Search for the cell housing the specified text and yield its (X, Y) center coordinate. 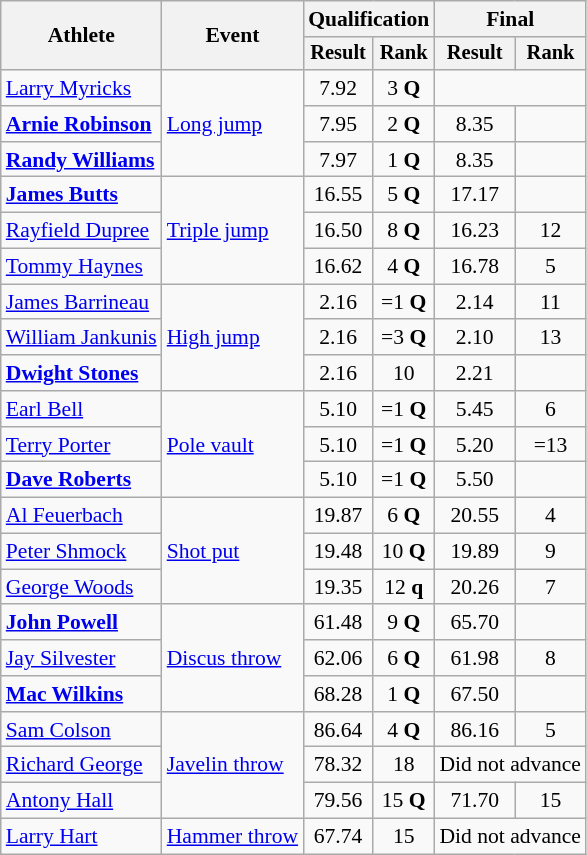
65.70 (474, 623)
7.95 (338, 124)
Dave Roberts (82, 480)
Long jump (232, 124)
9 Q (404, 623)
7 (550, 587)
11 (550, 302)
2.21 (474, 373)
Pole vault (232, 444)
8 Q (404, 231)
James Barrineau (82, 302)
78.32 (338, 765)
Tommy Haynes (82, 267)
71.70 (474, 801)
19.89 (474, 552)
Larry Hart (82, 837)
Arnie Robinson (82, 124)
61.98 (474, 658)
86.64 (338, 730)
4 (550, 516)
16.62 (338, 267)
Athlete (82, 36)
86.16 (474, 730)
Antony Hall (82, 801)
Final (510, 19)
James Butts (82, 195)
10 Q (404, 552)
Dwight Stones (82, 373)
19.35 (338, 587)
George Woods (82, 587)
Triple jump (232, 230)
2.14 (474, 302)
16.50 (338, 231)
17.17 (474, 195)
Qualification (368, 19)
68.28 (338, 694)
15 Q (404, 801)
16.78 (474, 267)
3 Q (404, 88)
Peter Shmock (82, 552)
7.92 (338, 88)
Earl Bell (82, 409)
67.74 (338, 837)
Hammer throw (232, 837)
20.26 (474, 587)
13 (550, 338)
=3 Q (404, 338)
7.97 (338, 160)
12 (550, 231)
Richard George (82, 765)
Al Feuerbach (82, 516)
19.48 (338, 552)
High jump (232, 338)
Discus throw (232, 658)
John Powell (82, 623)
Larry Myricks (82, 88)
10 (404, 373)
19.87 (338, 516)
Mac Wilkins (82, 694)
16.23 (474, 231)
6 (550, 409)
Event (232, 36)
20.55 (474, 516)
9 (550, 552)
5.50 (474, 480)
67.50 (474, 694)
Sam Colson (82, 730)
Jay Silvester (82, 658)
8 (550, 658)
Javelin throw (232, 766)
2 Q (404, 124)
=13 (550, 445)
12 q (404, 587)
William Jankunis (82, 338)
62.06 (338, 658)
Shot put (232, 552)
Terry Porter (82, 445)
79.56 (338, 801)
5 Q (404, 195)
61.48 (338, 623)
5.20 (474, 445)
16.55 (338, 195)
5.45 (474, 409)
Randy Williams (82, 160)
18 (404, 765)
2.10 (474, 338)
Rayfield Dupree (82, 231)
